Capture the cell that displays the provided text and extract its (X, Y) central coordinate. 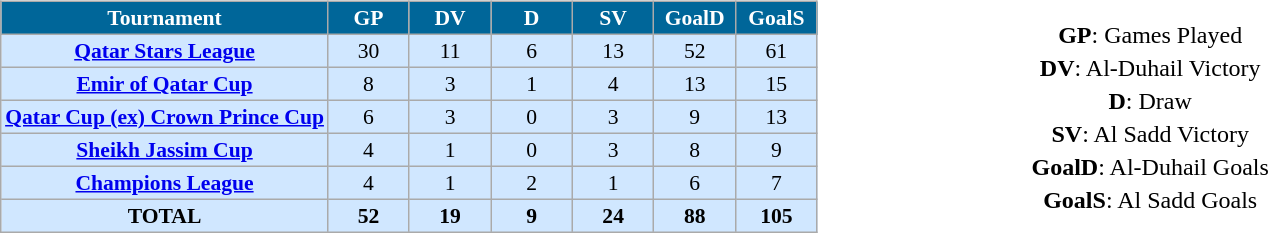
GoalD (695, 18)
Tournament (164, 18)
SV (613, 18)
19 (450, 216)
88 (695, 216)
Champions League (164, 182)
Qatar Cup (ex) Crown Prince Cup (164, 116)
GoalS (777, 18)
30 (369, 50)
Emir of Qatar Cup (164, 84)
TOTAL (164, 216)
24 (613, 216)
105 (777, 216)
15 (777, 84)
2 (532, 182)
D (532, 18)
GP (369, 18)
61 (777, 50)
11 (450, 50)
7 (777, 182)
DV (450, 18)
Qatar Stars League (164, 50)
Sheikh Jassim Cup (164, 150)
